Return [X, Y] of the center of cell containing provided text 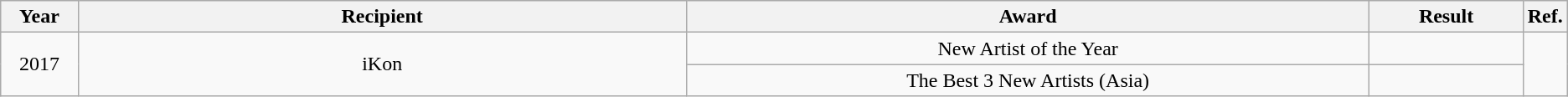
Award [1028, 17]
Recipient [382, 17]
iKon [382, 64]
Result [1446, 17]
Ref. [1545, 17]
The Best 3 New Artists (Asia) [1028, 80]
Year [39, 17]
New Artist of the Year [1028, 48]
2017 [39, 64]
